For the text-containing cell, return its midpoint in (x, y) coordinate format. 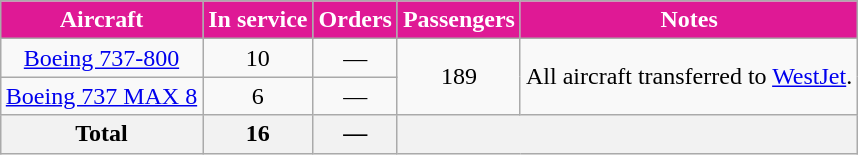
6 (258, 96)
All aircraft transferred to WestJet. (688, 77)
Boeing 737 MAX 8 (101, 96)
Aircraft (101, 20)
Passengers (458, 20)
Orders (355, 20)
10 (258, 58)
189 (458, 77)
Total (101, 134)
In service (258, 20)
16 (258, 134)
Notes (688, 20)
Boeing 737-800 (101, 58)
